Determine the [X, Y] coordinate at the center of the cell enclosing the given text.  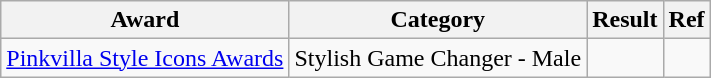
Stylish Game Changer - Male [438, 58]
Ref [686, 20]
Category [438, 20]
Result [625, 20]
Pinkvilla Style Icons Awards [145, 58]
Award [145, 20]
